Pinpoint the cell where the given text exists, returning its (X, Y) midpoint coordinate. 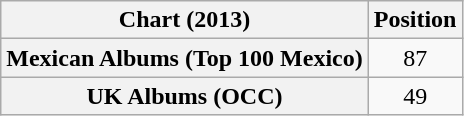
Position (415, 20)
Chart (2013) (185, 20)
49 (415, 96)
UK Albums (OCC) (185, 96)
Mexican Albums (Top 100 Mexico) (185, 58)
87 (415, 58)
